Locate the cell with the specified text and output its (X, Y) center coordinate. 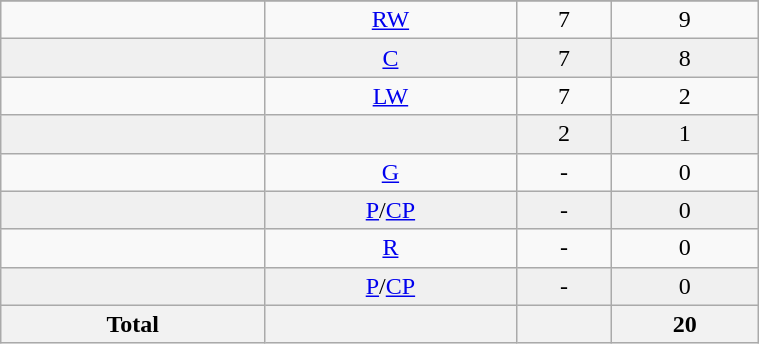
8 (685, 58)
R (390, 248)
20 (685, 324)
Total (133, 324)
C (390, 58)
G (390, 172)
9 (685, 20)
RW (390, 20)
LW (390, 96)
1 (685, 134)
